Find where the given text appears and provide that cell's center as [x, y] coordinate. 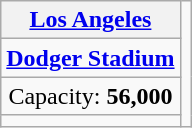
Los Angeles [90, 20]
Capacity: 56,000 [90, 96]
Dodger Stadium [90, 58]
